Detect which cell encompasses the target text, then output its [X, Y] center coordinate. 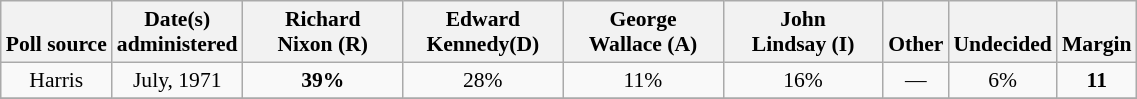
Harris [56, 80]
39% [323, 80]
11 [1097, 80]
— [916, 80]
Poll source [56, 32]
Date(s)administered [178, 32]
16% [803, 80]
Undecided [1002, 32]
Margin [1097, 32]
GeorgeWallace (A) [643, 32]
28% [483, 80]
JohnLindsay (I) [803, 32]
11% [643, 80]
EdwardKennedy(D) [483, 32]
6% [1002, 80]
RichardNixon (R) [323, 32]
Other [916, 32]
July, 1971 [178, 80]
